Capture the cell that displays the provided text and extract its [X, Y] central coordinate. 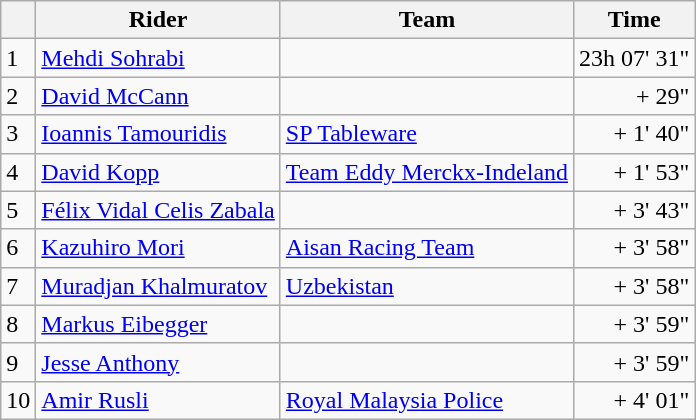
SP Tableware [426, 134]
3 [18, 134]
+ 1' 53" [634, 172]
Muradjan Khalmuratov [158, 286]
23h 07' 31" [634, 58]
Jesse Anthony [158, 362]
Kazuhiro Mori [158, 248]
Aisan Racing Team [426, 248]
2 [18, 96]
Uzbekistan [426, 286]
Mehdi Sohrabi [158, 58]
Amir Rusli [158, 400]
9 [18, 362]
6 [18, 248]
Royal Malaysia Police [426, 400]
5 [18, 210]
Team Eddy Merckx-Indeland [426, 172]
1 [18, 58]
David Kopp [158, 172]
+ 4' 01" [634, 400]
7 [18, 286]
Time [634, 20]
Rider [158, 20]
+ 29" [634, 96]
Ioannis Tamouridis [158, 134]
Markus Eibegger [158, 324]
+ 3' 43" [634, 210]
10 [18, 400]
David McCann [158, 96]
Félix Vidal Celis Zabala [158, 210]
Team [426, 20]
4 [18, 172]
+ 1' 40" [634, 134]
8 [18, 324]
